Output the [x, y] coordinate of the center of the cell containing the given text.  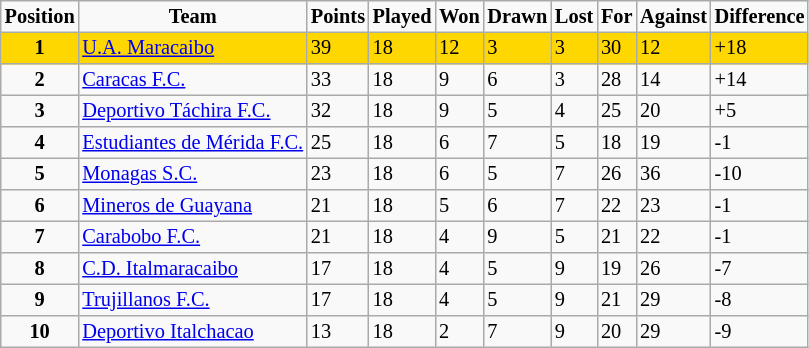
Against [673, 17]
1 [40, 48]
Won [459, 17]
C.D. Italmaracaibo [192, 269]
Estudiantes de Mérida F.C. [192, 143]
Drawn [518, 17]
Deportivo Táchira F.C. [192, 111]
Team [192, 17]
+18 [760, 48]
-7 [760, 269]
Difference [760, 17]
28 [616, 80]
14 [673, 80]
10 [40, 332]
+14 [760, 80]
Carabobo F.C. [192, 237]
13 [338, 332]
+5 [760, 111]
Position [40, 17]
-9 [760, 332]
36 [673, 174]
Played [402, 17]
Deportivo Italchacao [192, 332]
32 [338, 111]
-10 [760, 174]
Lost [574, 17]
30 [616, 48]
Caracas F.C. [192, 80]
Trujillanos F.C. [192, 300]
Points [338, 17]
39 [338, 48]
For [616, 17]
U.A. Maracaibo [192, 48]
Monagas S.C. [192, 174]
Mineros de Guayana [192, 206]
-8 [760, 300]
8 [40, 269]
33 [338, 80]
